For the text-containing cell, return its midpoint in [X, Y] coordinate format. 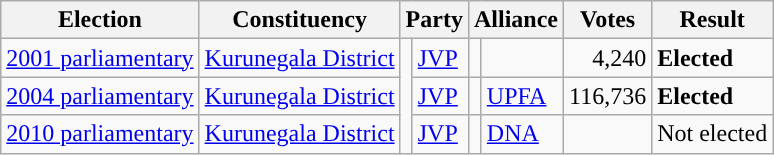
2010 parliamentary [100, 134]
Party [434, 20]
DNA [522, 134]
2001 parliamentary [100, 58]
116,736 [608, 96]
2004 parliamentary [100, 96]
Alliance [516, 20]
Result [712, 20]
UPFA [522, 96]
Election [100, 20]
Constituency [300, 20]
Votes [608, 20]
Not elected [712, 134]
4,240 [608, 58]
